Extract the [X, Y] coordinate from the center of the cell holding the provided text.  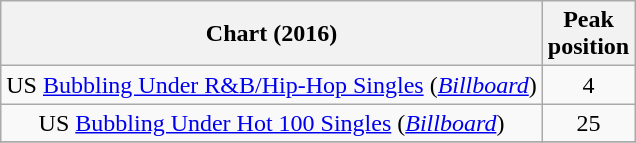
25 [588, 123]
Peakposition [588, 34]
Chart (2016) [272, 34]
US Bubbling Under R&B/Hip-Hop Singles (Billboard) [272, 85]
US Bubbling Under Hot 100 Singles (Billboard) [272, 123]
4 [588, 85]
